Determine the (x, y) coordinate at the center of the cell enclosing the given text.  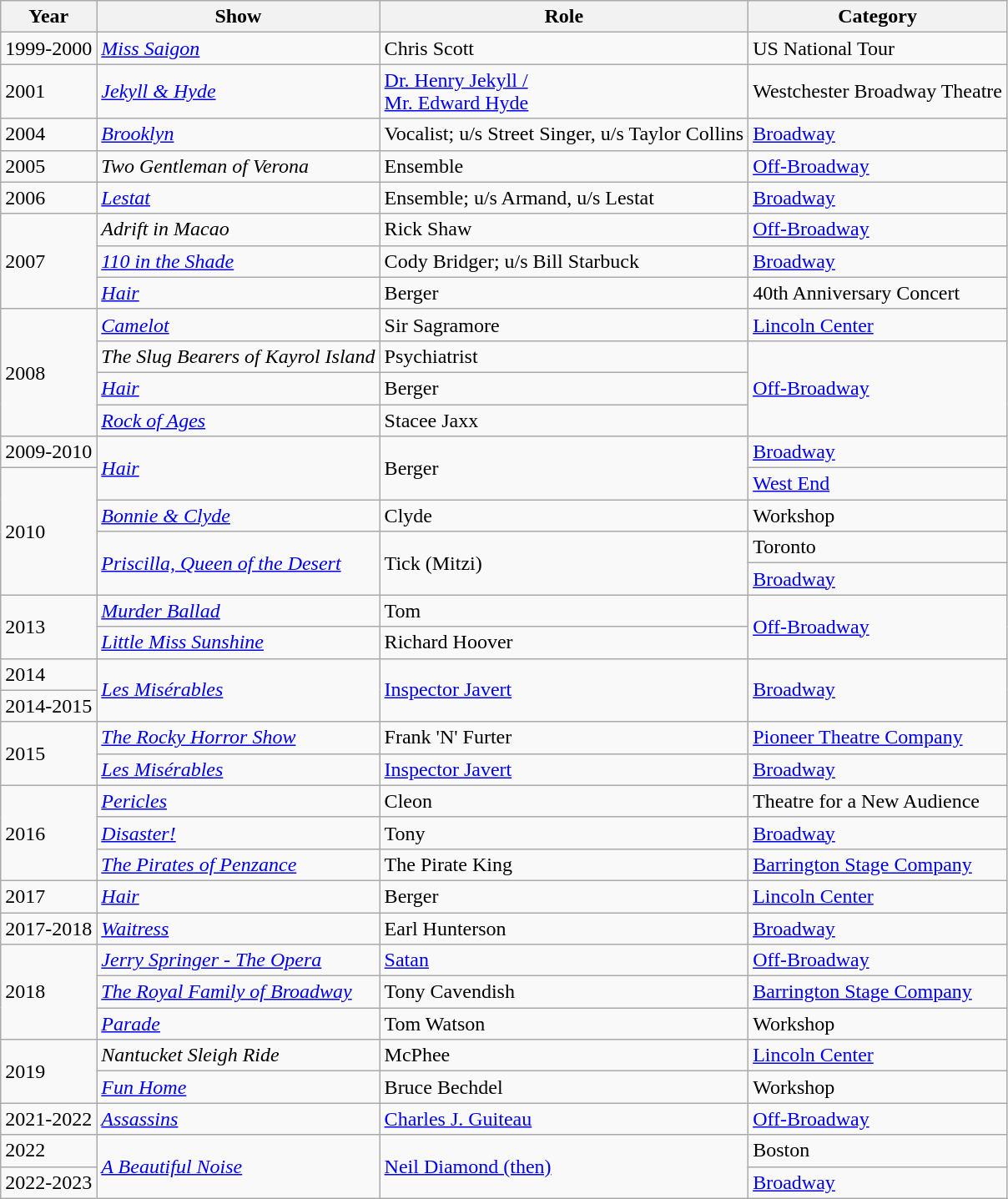
Rock of Ages (239, 420)
2017-2018 (48, 929)
The Pirates of Penzance (239, 864)
2018 (48, 992)
Stacee Jaxx (564, 420)
Parade (239, 1024)
Disaster! (239, 833)
2001 (48, 92)
2014-2015 (48, 706)
Ensemble (564, 166)
West End (878, 484)
2014 (48, 674)
Tick (Mitzi) (564, 563)
Murder Ballad (239, 611)
Chris Scott (564, 48)
Jerry Springer - The Opera (239, 960)
A Beautiful Noise (239, 1166)
2007 (48, 261)
2005 (48, 166)
2013 (48, 627)
Vocalist; u/s Street Singer, u/s Taylor Collins (564, 134)
Earl Hunterson (564, 929)
Priscilla, Queen of the Desert (239, 563)
Nantucket Sleigh Ride (239, 1055)
Two Gentleman of Verona (239, 166)
2017 (48, 896)
Ensemble; u/s Armand, u/s Lestat (564, 198)
Satan (564, 960)
1999-2000 (48, 48)
Role (564, 17)
Brooklyn (239, 134)
The Slug Bearers of Kayrol Island (239, 356)
Lestat (239, 198)
The Pirate King (564, 864)
Theatre for a New Audience (878, 801)
Miss Saigon (239, 48)
Little Miss Sunshine (239, 642)
Jekyll & Hyde (239, 92)
Charles J. Guiteau (564, 1119)
2004 (48, 134)
Boston (878, 1151)
Cleon (564, 801)
Tony (564, 833)
Richard Hoover (564, 642)
Adrift in Macao (239, 229)
2009-2010 (48, 452)
2022 (48, 1151)
Pericles (239, 801)
Dr. Henry Jekyll / Mr. Edward Hyde (564, 92)
The Royal Family of Broadway (239, 992)
Camelot (239, 325)
110 in the Shade (239, 261)
Bonnie & Clyde (239, 516)
Frank 'N' Furter (564, 738)
Tony Cavendish (564, 992)
2015 (48, 753)
Psychiatrist (564, 356)
40th Anniversary Concert (878, 293)
Tom (564, 611)
Sir Sagramore (564, 325)
2010 (48, 531)
Assassins (239, 1119)
McPhee (564, 1055)
Waitress (239, 929)
Fun Home (239, 1087)
Toronto (878, 547)
The Rocky Horror Show (239, 738)
Show (239, 17)
Bruce Bechdel (564, 1087)
Rick Shaw (564, 229)
Year (48, 17)
US National Tour (878, 48)
Clyde (564, 516)
Category (878, 17)
2016 (48, 833)
Westchester Broadway Theatre (878, 92)
Neil Diamond (then) (564, 1166)
Cody Bridger; u/s Bill Starbuck (564, 261)
2019 (48, 1071)
Tom Watson (564, 1024)
2021-2022 (48, 1119)
Pioneer Theatre Company (878, 738)
2022-2023 (48, 1182)
2008 (48, 372)
2006 (48, 198)
